Output the [X, Y] coordinate of the center of the cell containing the given text.  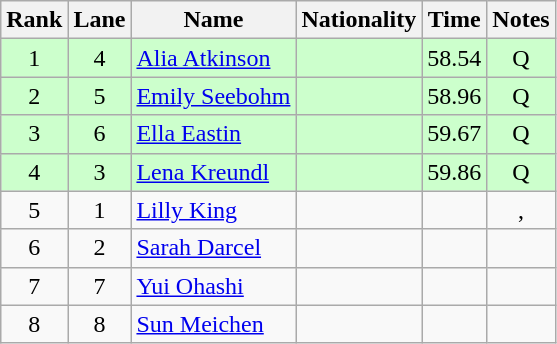
58.96 [454, 96]
59.67 [454, 134]
Emily Seebohm [214, 96]
Ella Eastin [214, 134]
Alia Atkinson [214, 58]
Name [214, 20]
Lena Kreundl [214, 172]
Time [454, 20]
Lilly King [214, 210]
, [521, 210]
Sarah Darcel [214, 248]
58.54 [454, 58]
Sun Meichen [214, 324]
Nationality [359, 20]
Lane [100, 20]
Rank [34, 20]
59.86 [454, 172]
Notes [521, 20]
Yui Ohashi [214, 286]
